For the text-containing cell, return its midpoint in [X, Y] coordinate format. 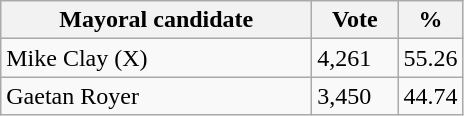
4,261 [355, 58]
3,450 [355, 96]
Vote [355, 20]
Gaetan Royer [156, 96]
Mayoral candidate [156, 20]
Mike Clay (X) [156, 58]
55.26 [430, 58]
44.74 [430, 96]
% [430, 20]
